Identify which cell holds the provided text, then report its [x, y] central coordinate. 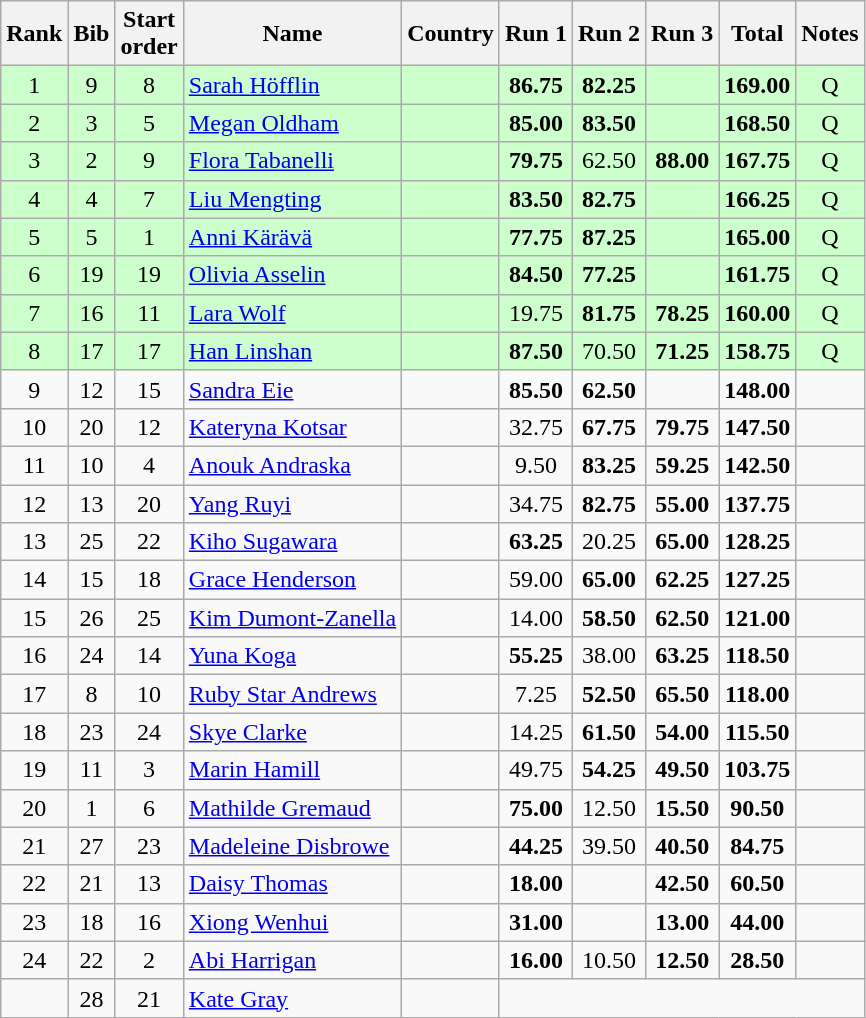
59.25 [682, 465]
19.75 [536, 313]
15.50 [682, 808]
165.00 [758, 237]
70.50 [608, 351]
87.50 [536, 351]
Han Linshan [292, 351]
Sarah Höfflin [292, 85]
52.50 [608, 694]
34.75 [536, 503]
Kate Gray [292, 998]
87.25 [608, 237]
158.75 [758, 351]
168.50 [758, 123]
118.00 [758, 694]
142.50 [758, 465]
Anouk Andraska [292, 465]
42.50 [682, 884]
84.75 [758, 846]
Startorder [149, 34]
160.00 [758, 313]
38.00 [608, 656]
148.00 [758, 389]
75.00 [536, 808]
84.50 [536, 275]
16.00 [536, 960]
Flora Tabanelli [292, 161]
Xiong Wenhui [292, 922]
40.50 [682, 846]
9.50 [536, 465]
Bib [92, 34]
Olivia Asselin [292, 275]
55.25 [536, 656]
49.50 [682, 770]
88.00 [682, 161]
85.00 [536, 123]
169.00 [758, 85]
Name [292, 34]
127.25 [758, 580]
71.25 [682, 351]
28 [92, 998]
77.25 [608, 275]
Daisy Thomas [292, 884]
86.75 [536, 85]
60.50 [758, 884]
65.50 [682, 694]
147.50 [758, 427]
Run 3 [682, 34]
Madeleine Disbrowe [292, 846]
Sandra Eie [292, 389]
81.75 [608, 313]
Notes [830, 34]
27 [92, 846]
13.00 [682, 922]
128.25 [758, 542]
115.50 [758, 732]
Run 1 [536, 34]
103.75 [758, 770]
167.75 [758, 161]
54.00 [682, 732]
83.25 [608, 465]
Kim Dumont-Zanella [292, 618]
Abi Harrigan [292, 960]
62.25 [682, 580]
7.25 [536, 694]
Marin Hamill [292, 770]
31.00 [536, 922]
161.75 [758, 275]
59.00 [536, 580]
82.25 [608, 85]
20.25 [608, 542]
Rank [34, 34]
49.75 [536, 770]
67.75 [608, 427]
Ruby Star Andrews [292, 694]
28.50 [758, 960]
Megan Oldham [292, 123]
Anni Kärävä [292, 237]
Yuna Koga [292, 656]
Lara Wolf [292, 313]
14.00 [536, 618]
Kateryna Kotsar [292, 427]
55.00 [682, 503]
Skye Clarke [292, 732]
Grace Henderson [292, 580]
90.50 [758, 808]
44.25 [536, 846]
Run 2 [608, 34]
118.50 [758, 656]
14.25 [536, 732]
61.50 [608, 732]
26 [92, 618]
39.50 [608, 846]
58.50 [608, 618]
85.50 [536, 389]
Mathilde Gremaud [292, 808]
137.75 [758, 503]
Liu Mengting [292, 199]
77.75 [536, 237]
18.00 [536, 884]
Yang Ruyi [292, 503]
166.25 [758, 199]
Kiho Sugawara [292, 542]
44.00 [758, 922]
54.25 [608, 770]
10.50 [608, 960]
32.75 [536, 427]
Total [758, 34]
78.25 [682, 313]
121.00 [758, 618]
Country [451, 34]
